Return [x, y] of the center of cell containing provided text 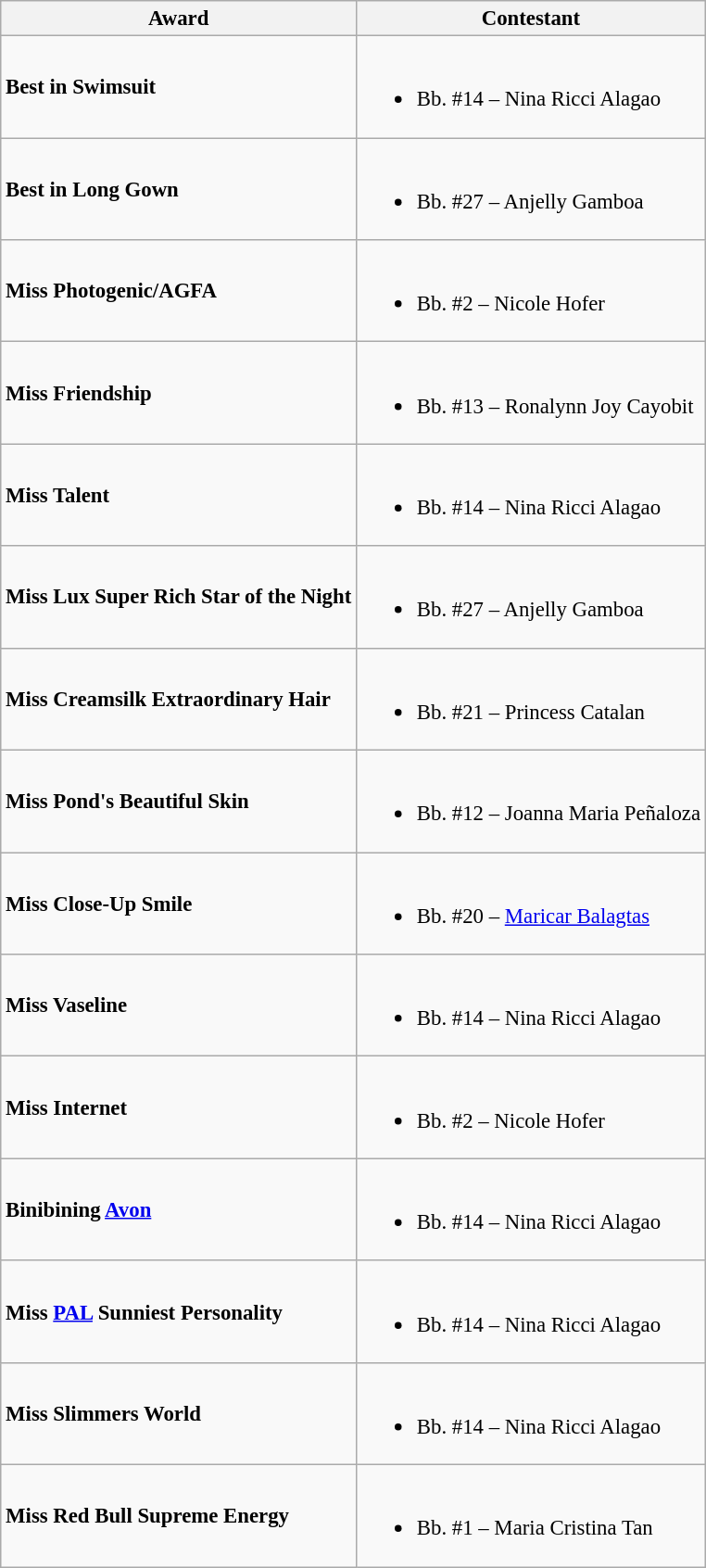
Miss PAL Sunniest Personality [179, 1311]
Contestant [532, 19]
Miss Close-Up Smile [179, 904]
Bb. #13 – Ronalynn Joy Cayobit [532, 393]
Miss Talent [179, 495]
Miss Friendship [179, 393]
Miss Photogenic/AGFA [179, 291]
Miss Internet [179, 1107]
Miss Creamsilk Extraordinary Hair [179, 699]
Miss Slimmers World [179, 1414]
Binibining Avon [179, 1209]
Miss Lux Super Rich Star of the Night [179, 597]
Bb. #20 – Maricar Balagtas [532, 904]
Award [179, 19]
Bb. #21 – Princess Catalan [532, 699]
Bb. #1 – Maria Cristina Tan [532, 1516]
Miss Vaseline [179, 1005]
Miss Pond's Beautiful Skin [179, 802]
Best in Long Gown [179, 189]
Bb. #12 – Joanna Maria Peñaloza [532, 802]
Miss Red Bull Supreme Energy [179, 1516]
Best in Swimsuit [179, 87]
